For the text-containing cell, return its midpoint in [X, Y] coordinate format. 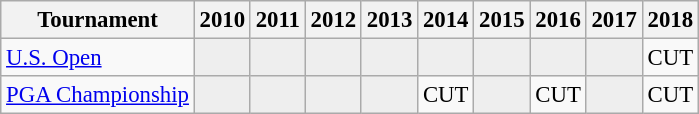
2018 [670, 20]
2012 [333, 20]
2011 [278, 20]
2017 [614, 20]
2014 [446, 20]
2010 [222, 20]
2013 [389, 20]
PGA Championship [98, 95]
2015 [502, 20]
U.S. Open [98, 58]
2016 [558, 20]
Tournament [98, 20]
